Provide the [X, Y] coordinate of the cell's center where the given text is located.  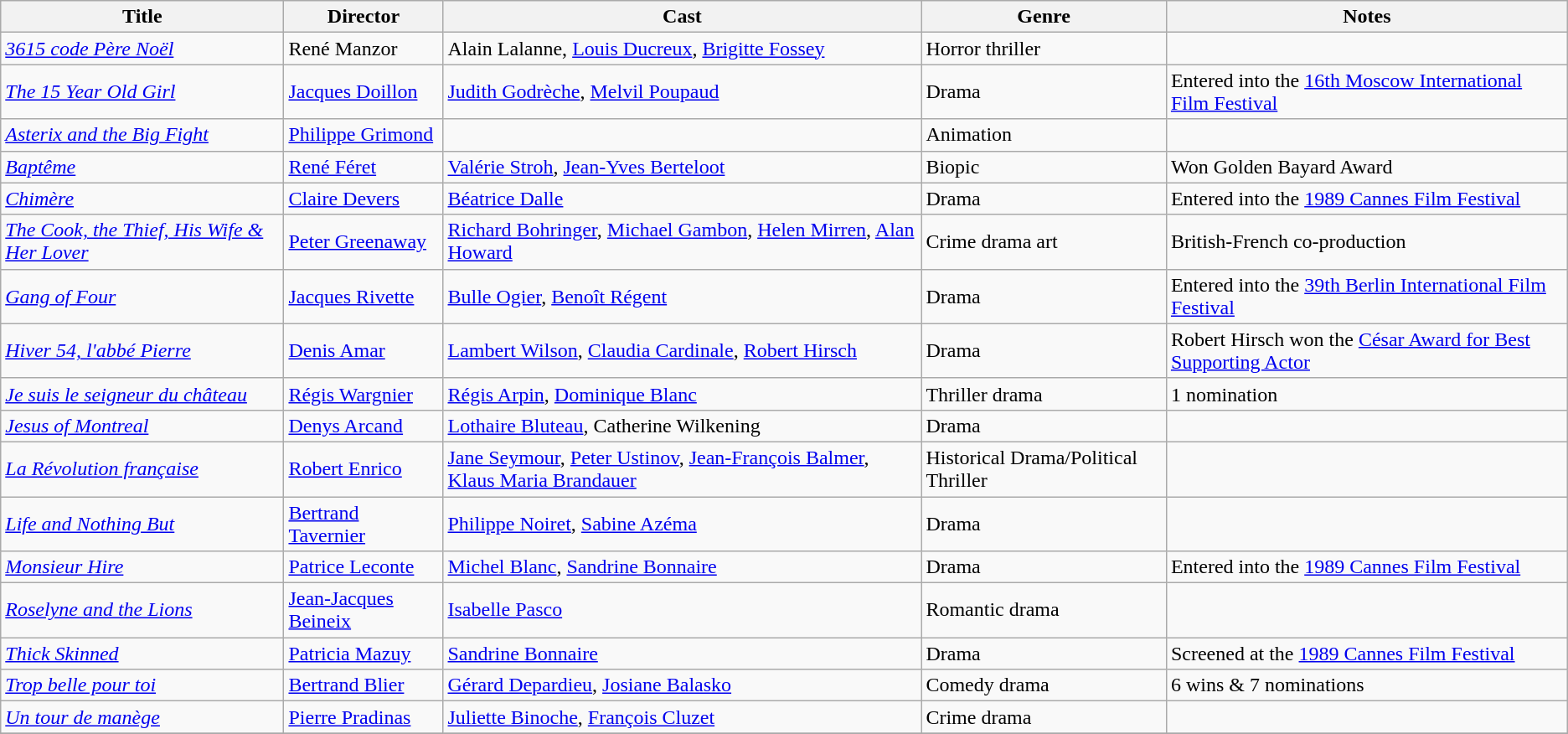
Life and Nothing But [142, 523]
Jacques Doillon [364, 92]
Juliette Binoche, François Cluzet [682, 717]
Animation [1044, 135]
The 15 Year Old Girl [142, 92]
Trop belle pour toi [142, 685]
Richard Bohringer, Michael Gambon, Helen Mirren, Alan Howard [682, 241]
Horror thriller [1044, 49]
Gang of Four [142, 297]
Hiver 54, l'abbé Pierre [142, 350]
Bertrand Tavernier [364, 523]
Jesus of Montreal [142, 426]
Claire Devers [364, 199]
Roselyne and the Lions [142, 610]
Robert Hirsch won the César Award for Best Supporting Actor [1367, 350]
Crime drama [1044, 717]
Director [364, 17]
René Féret [364, 167]
Chimère [142, 199]
Comedy drama [1044, 685]
Romantic drama [1044, 610]
Isabelle Pasco [682, 610]
Bertrand Blier [364, 685]
3615 code Père Noël [142, 49]
Patricia Mazuy [364, 654]
Historical Drama/Political Thriller [1044, 469]
Genre [1044, 17]
Screened at the 1989 Cannes Film Festival [1367, 654]
Béatrice Dalle [682, 199]
Alain Lalanne, Louis Ducreux, Brigitte Fossey [682, 49]
6 wins & 7 nominations [1367, 685]
Patrice Leconte [364, 567]
Michel Blanc, Sandrine Bonnaire [682, 567]
Crime drama art [1044, 241]
British-French co-production [1367, 241]
Régis Arpin, Dominique Blanc [682, 394]
Entered into the 39th Berlin International Film Festival [1367, 297]
Entered into the 16th Moscow International Film Festival [1367, 92]
Jane Seymour, Peter Ustinov, Jean-François Balmer, Klaus Maria Brandauer [682, 469]
Jacques Rivette [364, 297]
Un tour de manège [142, 717]
Sandrine Bonnaire [682, 654]
Pierre Pradinas [364, 717]
Monsieur Hire [142, 567]
Biopic [1044, 167]
Notes [1367, 17]
Philippe Grimond [364, 135]
Gérard Depardieu, Josiane Balasko [682, 685]
Je suis le seigneur du château [142, 394]
Judith Godrèche, Melvil Poupaud [682, 92]
Peter Greenaway [364, 241]
Baptême [142, 167]
Won Golden Bayard Award [1367, 167]
The Cook, the Thief, His Wife & Her Lover [142, 241]
Thick Skinned [142, 654]
1 nomination [1367, 394]
La Révolution française [142, 469]
Asterix and the Big Fight [142, 135]
Title [142, 17]
Philippe Noiret, Sabine Azéma [682, 523]
Denys Arcand [364, 426]
Bulle Ogier, Benoît Régent [682, 297]
Lambert Wilson, Claudia Cardinale, Robert Hirsch [682, 350]
Régis Wargnier [364, 394]
Valérie Stroh, Jean-Yves Berteloot [682, 167]
Denis Amar [364, 350]
Cast [682, 17]
Thriller drama [1044, 394]
Robert Enrico [364, 469]
René Manzor [364, 49]
Jean-Jacques Beineix [364, 610]
Lothaire Bluteau, Catherine Wilkening [682, 426]
